Provide the [X, Y] coordinate of the cell's center where the given text is located.  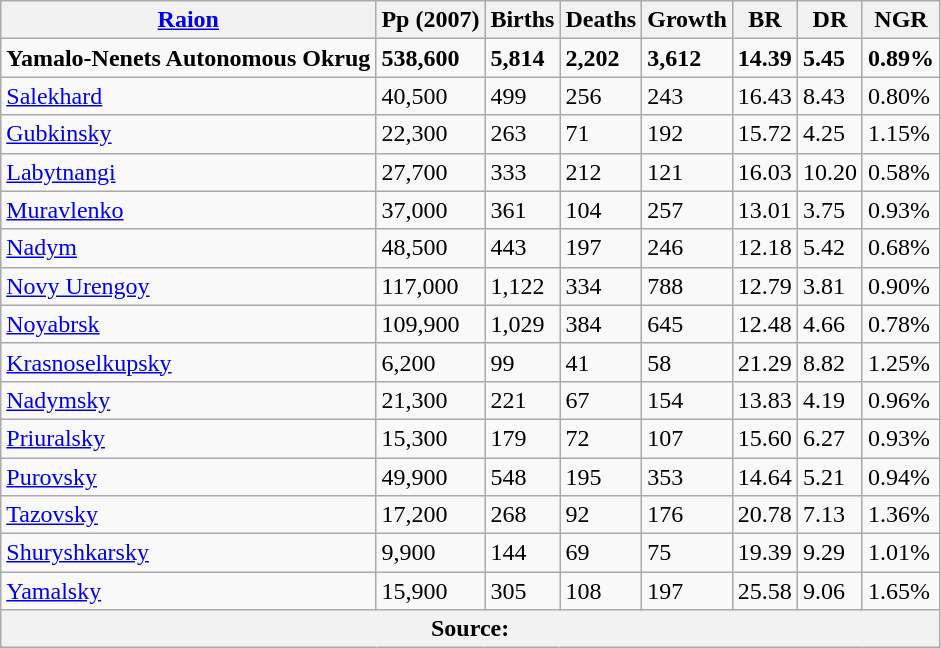
0.68% [900, 248]
221 [522, 400]
243 [688, 96]
176 [688, 515]
195 [601, 477]
Gubkinsky [188, 134]
25.58 [764, 591]
Yamalsky [188, 591]
40,500 [430, 96]
Purovsky [188, 477]
3,612 [688, 58]
15,300 [430, 438]
Salekhard [188, 96]
257 [688, 210]
268 [522, 515]
788 [688, 286]
107 [688, 438]
2,202 [601, 58]
DR [830, 20]
58 [688, 362]
9,900 [430, 553]
5.42 [830, 248]
333 [522, 172]
9.06 [830, 591]
499 [522, 96]
361 [522, 210]
27,700 [430, 172]
Tazovsky [188, 515]
48,500 [430, 248]
Yamalo-Nenets Autonomous Okrug [188, 58]
117,000 [430, 286]
4.19 [830, 400]
263 [522, 134]
121 [688, 172]
548 [522, 477]
1.65% [900, 591]
144 [522, 553]
1.15% [900, 134]
37,000 [430, 210]
0.89% [900, 58]
5.45 [830, 58]
4.25 [830, 134]
Deaths [601, 20]
212 [601, 172]
246 [688, 248]
1,122 [522, 286]
0.90% [900, 286]
3.81 [830, 286]
0.78% [900, 324]
8.43 [830, 96]
49,900 [430, 477]
22,300 [430, 134]
Muravlenko [188, 210]
384 [601, 324]
154 [688, 400]
5.21 [830, 477]
16.43 [764, 96]
3.75 [830, 210]
12.79 [764, 286]
7.13 [830, 515]
NGR [900, 20]
41 [601, 362]
21,300 [430, 400]
645 [688, 324]
1.36% [900, 515]
104 [601, 210]
305 [522, 591]
72 [601, 438]
0.58% [900, 172]
15.72 [764, 134]
Source: [470, 629]
Noyabrsk [188, 324]
0.94% [900, 477]
5,814 [522, 58]
BR [764, 20]
538,600 [430, 58]
17,200 [430, 515]
353 [688, 477]
71 [601, 134]
Shuryshkarsky [188, 553]
Raion [188, 20]
92 [601, 515]
13.83 [764, 400]
10.20 [830, 172]
69 [601, 553]
14.39 [764, 58]
108 [601, 591]
12.48 [764, 324]
Nadym [188, 248]
Krasnoselkupsky [188, 362]
Nadymsky [188, 400]
443 [522, 248]
Priuralsky [188, 438]
67 [601, 400]
75 [688, 553]
19.39 [764, 553]
14.64 [764, 477]
4.66 [830, 324]
1,029 [522, 324]
12.18 [764, 248]
0.80% [900, 96]
15,900 [430, 591]
192 [688, 134]
256 [601, 96]
8.82 [830, 362]
16.03 [764, 172]
20.78 [764, 515]
1.25% [900, 362]
109,900 [430, 324]
21.29 [764, 362]
15.60 [764, 438]
13.01 [764, 210]
99 [522, 362]
179 [522, 438]
Births [522, 20]
Novy Urengoy [188, 286]
1.01% [900, 553]
9.29 [830, 553]
Growth [688, 20]
6,200 [430, 362]
0.96% [900, 400]
Labytnangi [188, 172]
6.27 [830, 438]
Pp (2007) [430, 20]
334 [601, 286]
